Capture the cell that displays the provided text and extract its (x, y) central coordinate. 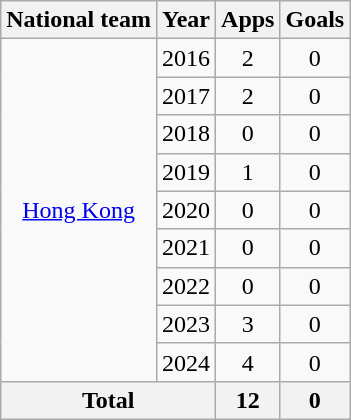
2017 (186, 96)
2016 (186, 58)
Year (186, 20)
2021 (186, 248)
2018 (186, 134)
National team (79, 20)
4 (248, 362)
2024 (186, 362)
Hong Kong (79, 210)
Goals (315, 20)
1 (248, 172)
12 (248, 400)
Total (108, 400)
2020 (186, 210)
3 (248, 324)
2019 (186, 172)
Apps (248, 20)
2022 (186, 286)
2023 (186, 324)
